Capture the cell that displays the provided text and extract its [x, y] central coordinate. 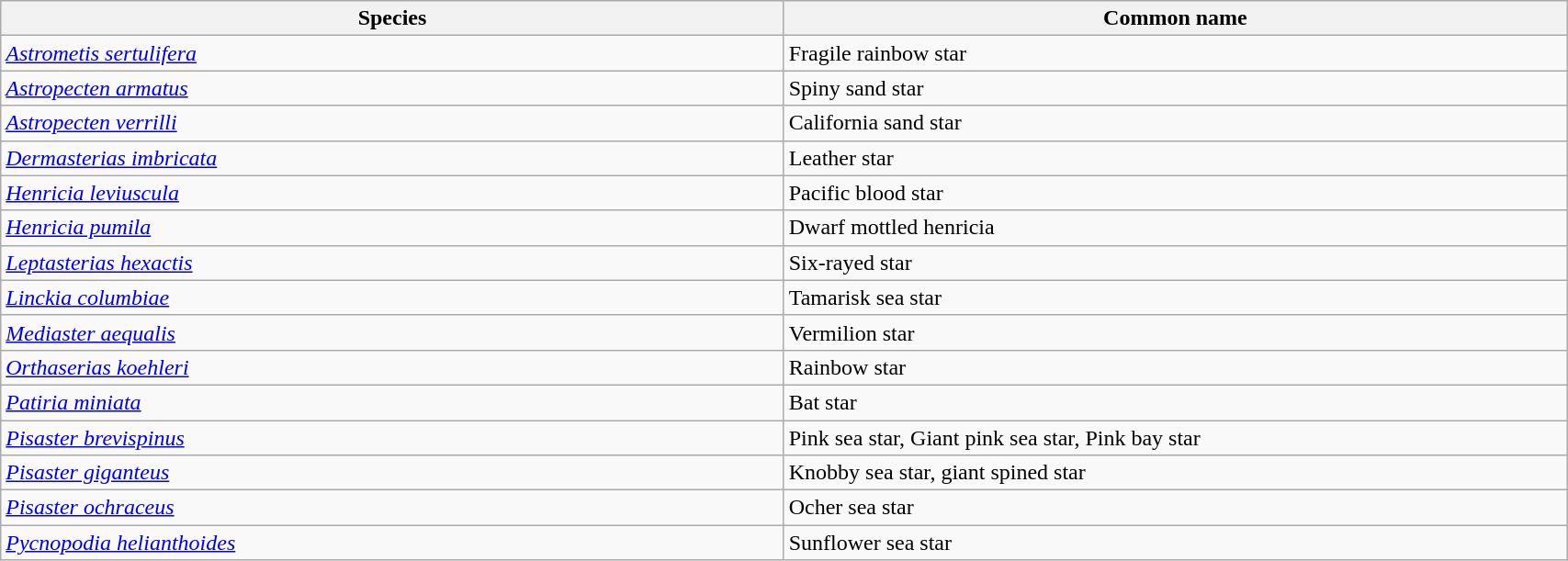
Mediaster aequalis [392, 332]
Rainbow star [1175, 367]
Henricia leviuscula [392, 193]
Astropecten armatus [392, 88]
Spiny sand star [1175, 88]
Knobby sea star, giant spined star [1175, 473]
Dwarf mottled henricia [1175, 228]
Patiria miniata [392, 402]
Tamarisk sea star [1175, 297]
Pycnopodia helianthoides [392, 543]
Species [392, 18]
Leather star [1175, 158]
Orthaserias koehleri [392, 367]
California sand star [1175, 123]
Henricia pumila [392, 228]
Six-rayed star [1175, 263]
Pacific blood star [1175, 193]
Astropecten verrilli [392, 123]
Fragile rainbow star [1175, 53]
Pink sea star, Giant pink sea star, Pink bay star [1175, 438]
Bat star [1175, 402]
Common name [1175, 18]
Vermilion star [1175, 332]
Pisaster ochraceus [392, 508]
Sunflower sea star [1175, 543]
Astrometis sertulifera [392, 53]
Leptasterias hexactis [392, 263]
Pisaster giganteus [392, 473]
Linckia columbiae [392, 297]
Dermasterias imbricata [392, 158]
Pisaster brevispinus [392, 438]
Ocher sea star [1175, 508]
